Return (X, Y) of the center of cell containing provided text 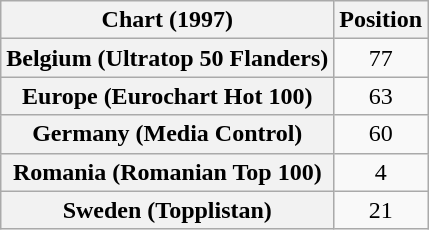
Europe (Eurochart Hot 100) (168, 96)
Romania (Romanian Top 100) (168, 172)
Germany (Media Control) (168, 134)
Position (381, 20)
Belgium (Ultratop 50 Flanders) (168, 58)
60 (381, 134)
77 (381, 58)
4 (381, 172)
63 (381, 96)
21 (381, 210)
Chart (1997) (168, 20)
Sweden (Topplistan) (168, 210)
